Locate the cell with the specified text and output its [X, Y] center coordinate. 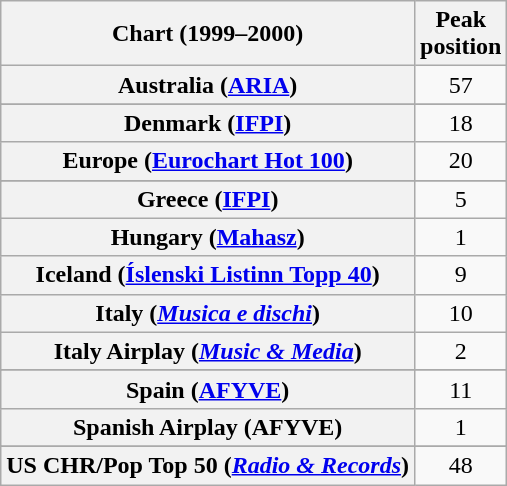
48 [461, 465]
20 [461, 161]
Greece (IFPI) [208, 199]
18 [461, 123]
US CHR/Pop Top 50 (Radio & Records) [208, 465]
Spanish Airplay (AFYVE) [208, 427]
Denmark (IFPI) [208, 123]
Hungary (Mahasz) [208, 237]
Italy Airplay (Music & Media) [208, 351]
Iceland (Íslenski Listinn Topp 40) [208, 275]
5 [461, 199]
Spain (AFYVE) [208, 389]
Peakposition [461, 34]
57 [461, 85]
9 [461, 275]
Europe (Eurochart Hot 100) [208, 161]
2 [461, 351]
Chart (1999–2000) [208, 34]
11 [461, 389]
Australia (ARIA) [208, 85]
Italy (Musica e dischi) [208, 313]
10 [461, 313]
